Extract the (x, y) coordinate from the center of the cell holding the provided text.  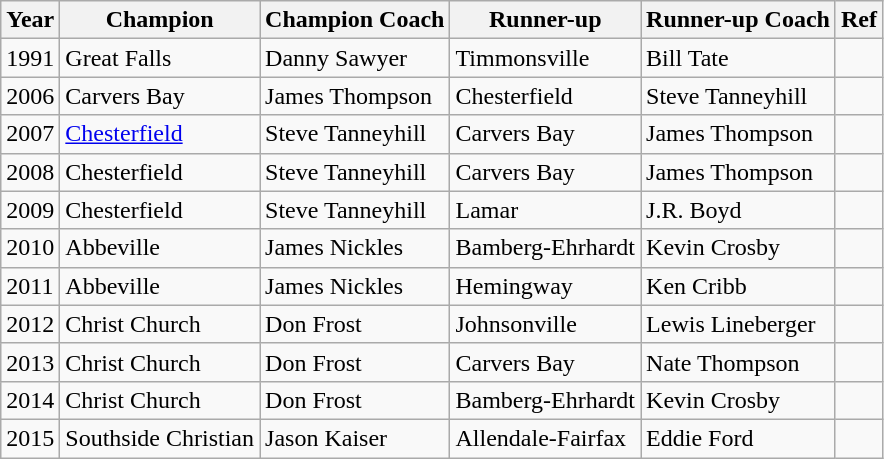
Ken Cribb (738, 286)
Timmonsville (546, 58)
Bill Tate (738, 58)
Champion (160, 20)
Allendale-Fairfax (546, 438)
Year (30, 20)
2012 (30, 324)
2007 (30, 134)
Eddie Ford (738, 438)
Nate Thompson (738, 362)
2013 (30, 362)
1991 (30, 58)
Runner-up Coach (738, 20)
Runner-up (546, 20)
2006 (30, 96)
Jason Kaiser (355, 438)
Ref (858, 20)
Hemingway (546, 286)
Lamar (546, 210)
Southside Christian (160, 438)
J.R. Boyd (738, 210)
Danny Sawyer (355, 58)
Champion Coach (355, 20)
2010 (30, 248)
Great Falls (160, 58)
2014 (30, 400)
Lewis Lineberger (738, 324)
Johnsonville (546, 324)
2011 (30, 286)
2015 (30, 438)
2008 (30, 172)
2009 (30, 210)
